Pinpoint the cell where the given text exists, returning its (x, y) midpoint coordinate. 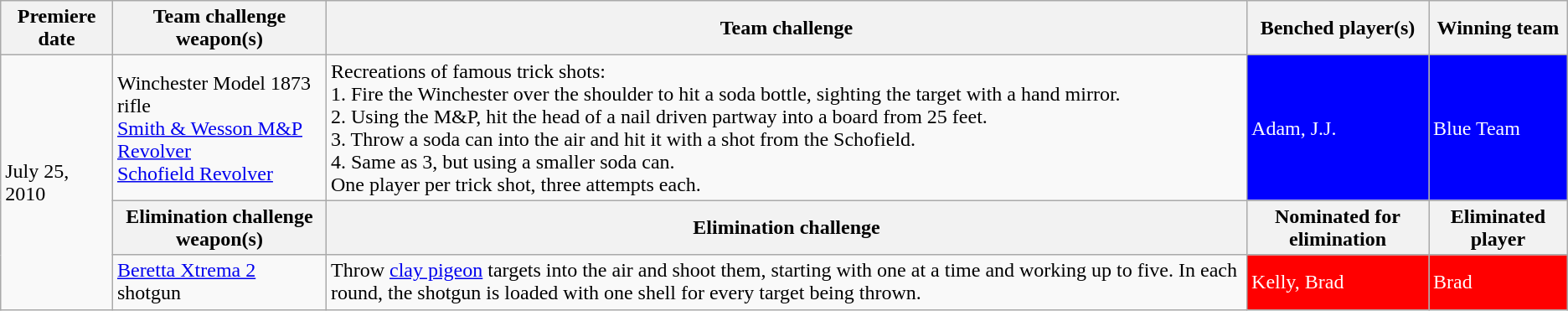
Kelly, Brad (1338, 282)
July 25, 2010 (57, 183)
Brad (1498, 282)
Eliminated player (1498, 228)
Elimination challenge (786, 228)
Elimination challenge weapon(s) (219, 228)
Team challenge (786, 29)
Winchester Model 1873 rifleSmith & Wesson M&P RevolverSchofield Revolver (219, 127)
Benched player(s) (1338, 29)
Team challenge weapon(s) (219, 29)
Blue Team (1498, 127)
Adam, J.J. (1338, 127)
Winning team (1498, 29)
Beretta Xtrema 2 shotgun (219, 282)
Premiere date (57, 29)
Nominated for elimination (1338, 228)
